Output the (X, Y) coordinate of the center of the cell containing the given text.  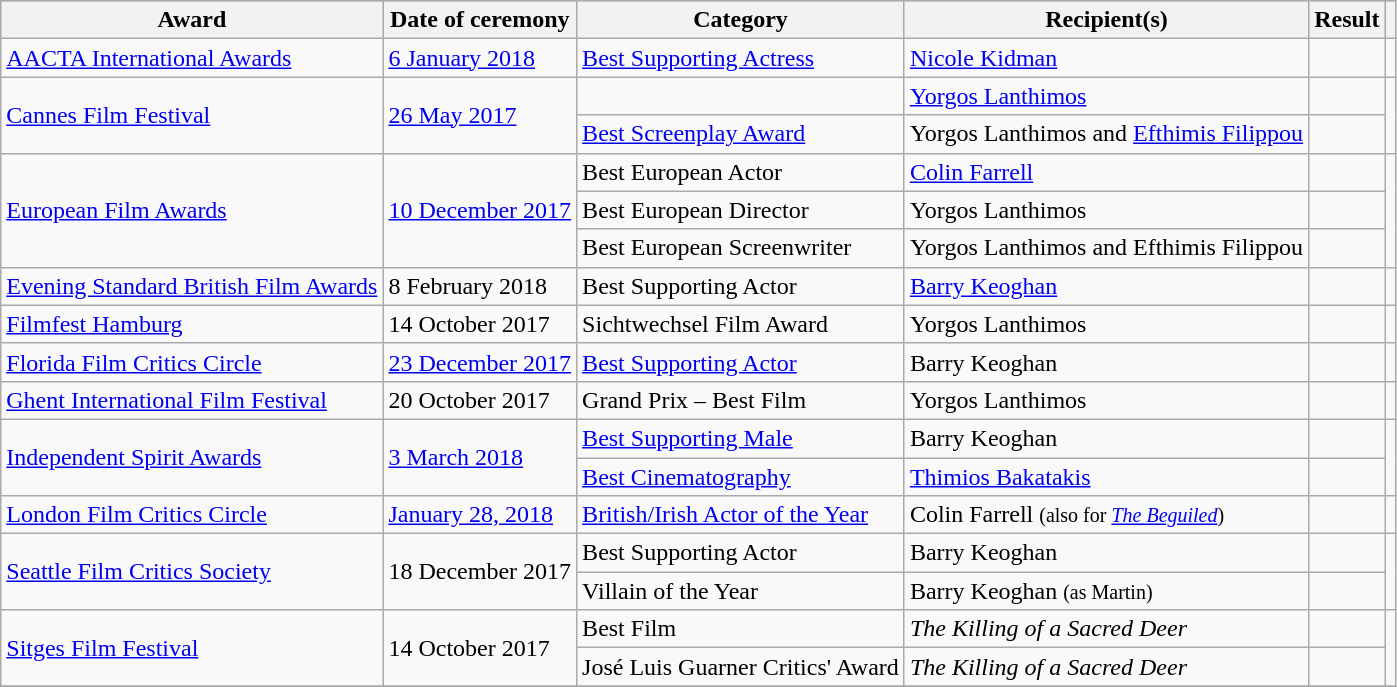
AACTA International Awards (192, 58)
Florida Film Critics Circle (192, 362)
Seattle Film Critics Society (192, 572)
Filmfest Hamburg (192, 324)
Recipient(s) (1106, 20)
Cannes Film Festival (192, 115)
20 October 2017 (480, 400)
José Luis Guarner Critics' Award (741, 667)
British/Irish Actor of the Year (741, 515)
Sichtwechsel Film Award (741, 324)
Evening Standard British Film Awards (192, 286)
Best Screenplay Award (741, 134)
Best Supporting Male (741, 438)
23 December 2017 (480, 362)
3 March 2018 (480, 457)
Grand Prix – Best Film (741, 400)
10 December 2017 (480, 210)
Award (192, 20)
Villain of the Year (741, 591)
6 January 2018 (480, 58)
Independent Spirit Awards (192, 457)
Result (1347, 20)
Thimios Bakatakis (1106, 477)
Best Cinematography (741, 477)
Category (741, 20)
European Film Awards (192, 210)
26 May 2017 (480, 115)
Best European Actor (741, 172)
18 December 2017 (480, 572)
Nicole Kidman (1106, 58)
Barry Keoghan (as Martin) (1106, 591)
Best Supporting Actress (741, 58)
Date of ceremony (480, 20)
Ghent International Film Festival (192, 400)
Colin Farrell (1106, 172)
January 28, 2018 (480, 515)
Colin Farrell (also for The Beguiled) (1106, 515)
London Film Critics Circle (192, 515)
8 February 2018 (480, 286)
Best European Director (741, 210)
Best European Screenwriter (741, 248)
Sitges Film Festival (192, 648)
Best Film (741, 629)
